Provide the [x, y] coordinate of the cell's center where the given text is located.  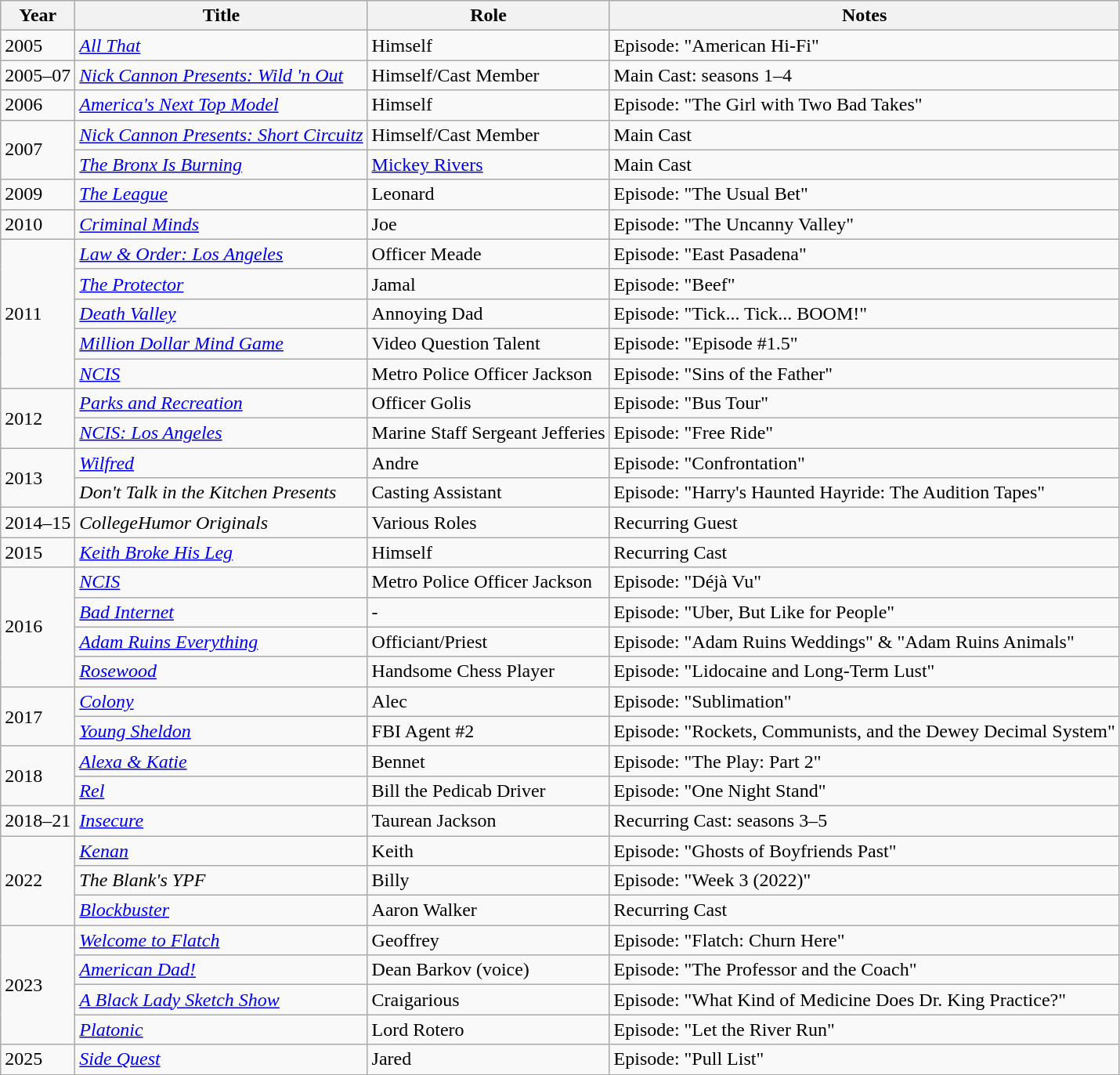
The Bronx Is Burning [221, 165]
Officer Meade [489, 254]
Episode: "The Professor and the Coach" [865, 970]
Various Roles [489, 523]
Don't Talk in the Kitchen Presents [221, 493]
Alexa & Katie [221, 761]
2015 [38, 552]
Wilfred [221, 463]
Jared [489, 1059]
Episode: "Sublimation" [865, 701]
Insecure [221, 820]
Marine Staff Sergeant Jefferies [489, 433]
Dean Barkov (voice) [489, 970]
Episode: "The Usual Bet" [865, 194]
Blockbuster [221, 910]
A Black Lady Sketch Show [221, 1000]
2007 [38, 150]
Joe [489, 224]
Episode: "Tick... Tick... BOOM!" [865, 313]
NCIS: Los Angeles [221, 433]
Craigarious [489, 1000]
2025 [38, 1059]
2022 [38, 880]
Episode: "American Hi-Fi" [865, 45]
Episode: "What Kind of Medicine Does Dr. King Practice?" [865, 1000]
Nick Cannon Presents: Short Circuitz [221, 135]
Year [38, 16]
2012 [38, 418]
Nick Cannon Presents: Wild 'n Out [221, 75]
Video Question Talent [489, 343]
Bad Internet [221, 612]
Episode: "Uber, But Like for People" [865, 612]
Casting Assistant [489, 493]
Geoffrey [489, 940]
Andre [489, 463]
Death Valley [221, 313]
Criminal Minds [221, 224]
Bennet [489, 761]
Jamal [489, 284]
Side Quest [221, 1059]
Notes [865, 16]
FBI Agent #2 [489, 731]
2009 [38, 194]
Welcome to Flatch [221, 940]
Role [489, 16]
American Dad! [221, 970]
Episode: "Free Ride" [865, 433]
Aaron Walker [489, 910]
2014–15 [38, 523]
Rel [221, 791]
Episode: "One Night Stand" [865, 791]
Handsome Chess Player [489, 671]
Episode: "Lidocaine and Long-Term Lust" [865, 671]
Recurring Guest [865, 523]
Episode: "Déjà Vu" [865, 582]
Leonard [489, 194]
The Protector [221, 284]
All That [221, 45]
Platonic [221, 1030]
Young Sheldon [221, 731]
2005–07 [38, 75]
The Blank's YPF [221, 881]
Episode: "Bus Tour" [865, 404]
Law & Order: Los Angeles [221, 254]
Episode: "Confrontation" [865, 463]
Episode: "Episode #1.5" [865, 343]
Parks and Recreation [221, 404]
Annoying Dad [489, 313]
- [489, 612]
Kenan [221, 850]
Episode: "Adam Ruins Weddings" & "Adam Ruins Animals" [865, 642]
2011 [38, 313]
Mickey Rivers [489, 165]
Episode: "East Pasadena" [865, 254]
Rosewood [221, 671]
Episode: "Flatch: Churn Here" [865, 940]
Alec [489, 701]
2016 [38, 627]
2010 [38, 224]
2018 [38, 776]
Episode: "The Play: Part 2" [865, 761]
Billy [489, 881]
Episode: "Beef" [865, 284]
2005 [38, 45]
Episode: "Harry's Haunted Hayride: The Audition Tapes" [865, 493]
Episode: "Week 3 (2022)" [865, 881]
Keith Broke His Leg [221, 552]
Episode: "Sins of the Father" [865, 374]
America's Next Top Model [221, 105]
Taurean Jackson [489, 820]
Episode: "Let the River Run" [865, 1030]
The League [221, 194]
Episode: "Ghosts of Boyfriends Past" [865, 850]
Episode: "Rockets, Communists, and the Dewey Decimal System" [865, 731]
2018–21 [38, 820]
Adam Ruins Everything [221, 642]
Recurring Cast: seasons 3–5 [865, 820]
2023 [38, 985]
2013 [38, 478]
CollegeHumor Originals [221, 523]
Officiant/Priest [489, 642]
2006 [38, 105]
Officer Golis [489, 404]
Title [221, 16]
Episode: "The Girl with Two Bad Takes" [865, 105]
Keith [489, 850]
Bill the Pedicab Driver [489, 791]
2017 [38, 716]
Main Cast: seasons 1–4 [865, 75]
Episode: "Pull List" [865, 1059]
Lord Rotero [489, 1030]
Colony [221, 701]
Million Dollar Mind Game [221, 343]
Episode: "The Uncanny Valley" [865, 224]
